Return the (X, Y) coordinate for the center point of the cell that contains the specified text.  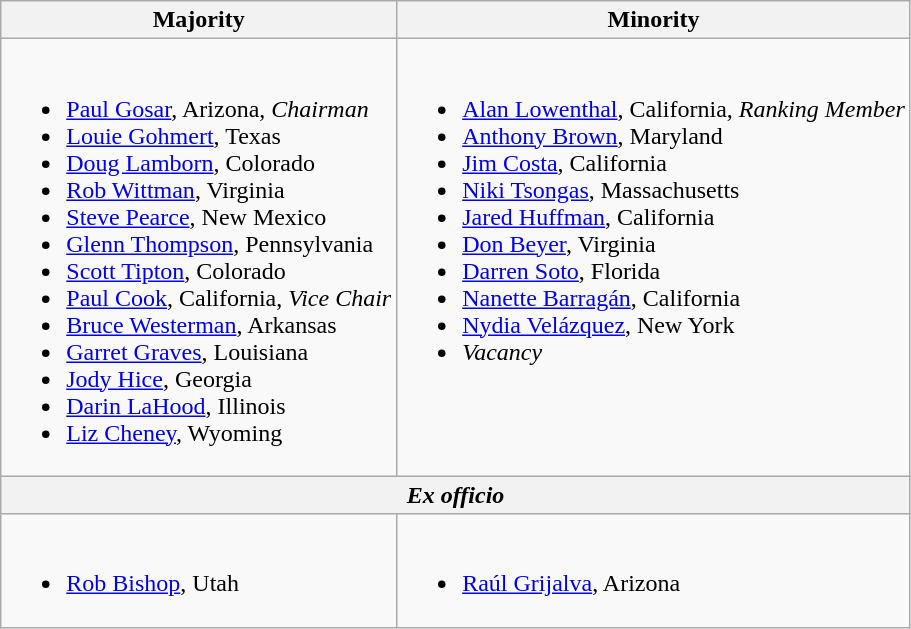
Minority (654, 20)
Majority (199, 20)
Raúl Grijalva, Arizona (654, 570)
Rob Bishop, Utah (199, 570)
Ex officio (456, 495)
